Return the [x, y] coordinate for the center point of the cell that contains the specified text.  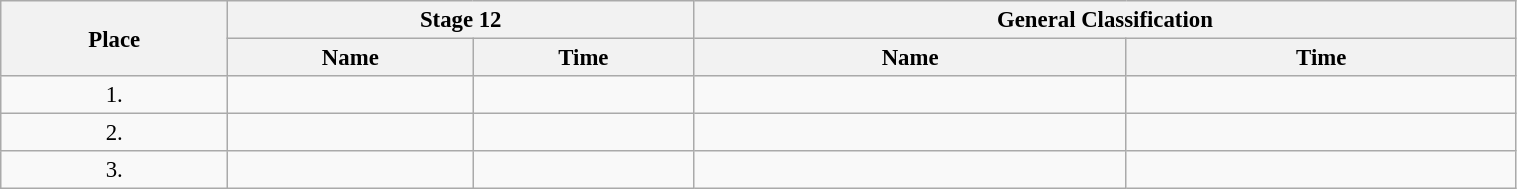
2. [114, 133]
1. [114, 95]
Place [114, 38]
General Classification [1105, 20]
Stage 12 [461, 20]
3. [114, 170]
